Output the (x, y) coordinate of the center of the cell containing the given text.  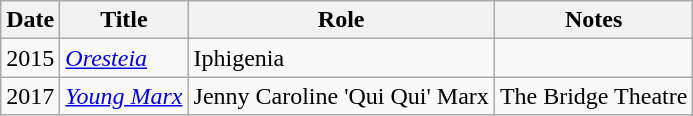
Role (341, 20)
Notes (594, 20)
Jenny Caroline 'Qui Qui' Marx (341, 96)
Date (30, 20)
Oresteia (124, 58)
The Bridge Theatre (594, 96)
Iphigenia (341, 58)
Young Marx (124, 96)
2017 (30, 96)
2015 (30, 58)
Title (124, 20)
